Provide the (x, y) coordinate of the cell's center where the given text is located.  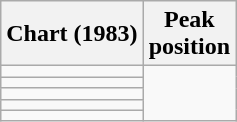
Chart (1983) (72, 34)
Peak position (189, 34)
